Output the [X, Y] coordinate of the center of the cell containing the given text.  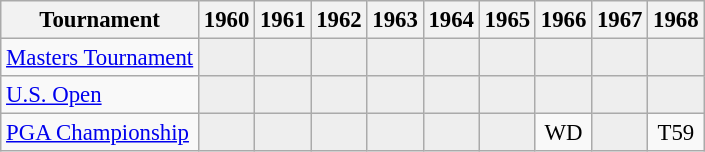
1965 [507, 20]
1967 [620, 20]
1966 [563, 20]
U.S. Open [100, 95]
Tournament [100, 20]
Masters Tournament [100, 58]
1968 [676, 20]
1964 [451, 20]
1963 [395, 20]
T59 [676, 133]
1961 [283, 20]
1962 [339, 20]
PGA Championship [100, 133]
WD [563, 133]
1960 [227, 20]
